Identify which cell holds the provided text, then report its (X, Y) central coordinate. 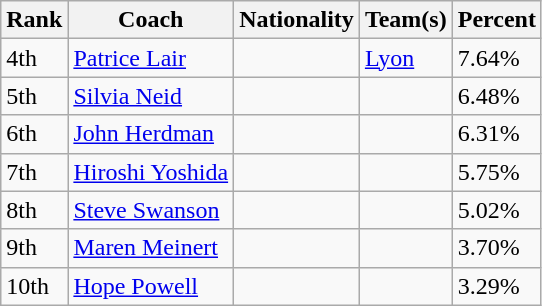
9th (34, 248)
5.02% (496, 210)
Lyon (406, 58)
Percent (496, 20)
Steve Swanson (151, 210)
Coach (151, 20)
6th (34, 134)
6.48% (496, 96)
6.31% (496, 134)
8th (34, 210)
Silvia Neid (151, 96)
7.64% (496, 58)
10th (34, 286)
Hiroshi Yoshida (151, 172)
Rank (34, 20)
7th (34, 172)
3.29% (496, 286)
5th (34, 96)
Nationality (297, 20)
John Herdman (151, 134)
Hope Powell (151, 286)
Patrice Lair (151, 58)
5.75% (496, 172)
3.70% (496, 248)
Maren Meinert (151, 248)
Team(s) (406, 20)
4th (34, 58)
